Return (x, y) of the center of cell containing provided text 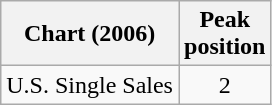
Chart (2006) (90, 34)
2 (224, 85)
Peakposition (224, 34)
U.S. Single Sales (90, 85)
